Return the (x, y) coordinate for the center point of the cell that contains the specified text.  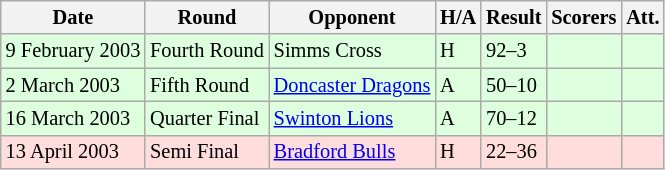
22–36 (514, 152)
50–10 (514, 85)
13 April 2003 (73, 152)
Date (73, 17)
70–12 (514, 118)
Simms Cross (352, 51)
92–3 (514, 51)
Scorers (584, 17)
2 March 2003 (73, 85)
Semi Final (207, 152)
Round (207, 17)
H/A (458, 17)
Fifth Round (207, 85)
Result (514, 17)
Quarter Final (207, 118)
Fourth Round (207, 51)
Att. (642, 17)
Swinton Lions (352, 118)
16 March 2003 (73, 118)
9 February 2003 (73, 51)
Bradford Bulls (352, 152)
Opponent (352, 17)
Doncaster Dragons (352, 85)
